Search for the cell housing the specified text and yield its [X, Y] center coordinate. 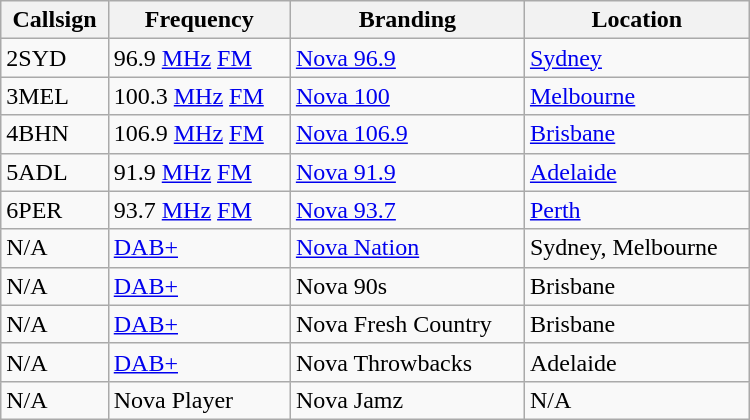
Branding [407, 20]
Sydney, Melbourne [636, 248]
Melbourne [636, 96]
Nova Player [199, 400]
Perth [636, 210]
Nova 93.7 [407, 210]
Callsign [54, 20]
Nova 91.9 [407, 172]
6PER [54, 210]
Nova Throwbacks [407, 362]
Nova 100 [407, 96]
Nova 90s [407, 286]
3MEL [54, 96]
Nova Nation [407, 248]
Sydney [636, 58]
91.9 MHz FM [199, 172]
106.9 MHz FM [199, 134]
Location [636, 20]
Nova 106.9 [407, 134]
Frequency [199, 20]
Nova Jamz [407, 400]
5ADL [54, 172]
2SYD [54, 58]
100.3 MHz FM [199, 96]
93.7 MHz FM [199, 210]
Nova Fresh Country [407, 324]
96.9 MHz FM [199, 58]
Nova 96.9 [407, 58]
4BHN [54, 134]
